Scan for the cell matching the given text and deliver its [X, Y] coordinate at center. 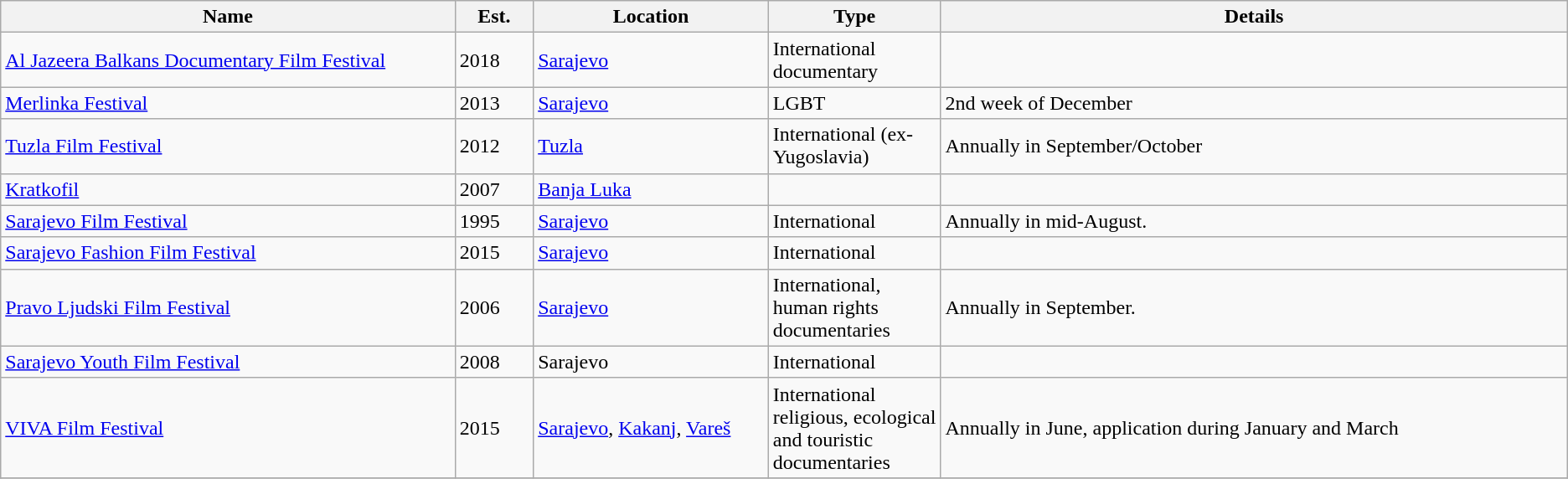
Pravo Ljudski Film Festival [228, 307]
International, human rights documentaries [854, 307]
2013 [494, 103]
Sarajevo Fashion Film Festival [228, 253]
Kratkofil [228, 189]
International (ex-Yugoslavia) [854, 146]
2007 [494, 189]
Annually in June, application during January and March [1254, 427]
Sarajevo Film Festival [228, 221]
Annually in September. [1254, 307]
International religious, ecological and touristic documentaries [854, 427]
Sarajevo, Kakanj, Vareš [652, 427]
VIVA Film Festival [228, 427]
2006 [494, 307]
Tuzla [652, 146]
Location [652, 17]
LGBT [854, 103]
Details [1254, 17]
International documentary [854, 60]
Al Jazeera Balkans Documentary Film Festival [228, 60]
1995 [494, 221]
Est. [494, 17]
2nd week of December [1254, 103]
Sarajevo Youth Film Festival [228, 362]
Name [228, 17]
2018 [494, 60]
Tuzla Film Festival [228, 146]
2012 [494, 146]
Annually in mid-August. [1254, 221]
2008 [494, 362]
Banja Luka [652, 189]
Annually in September/October [1254, 146]
Merlinka Festival [228, 103]
Type [854, 17]
